From the cell containing the given text, extract its center point as (x, y) coordinate. 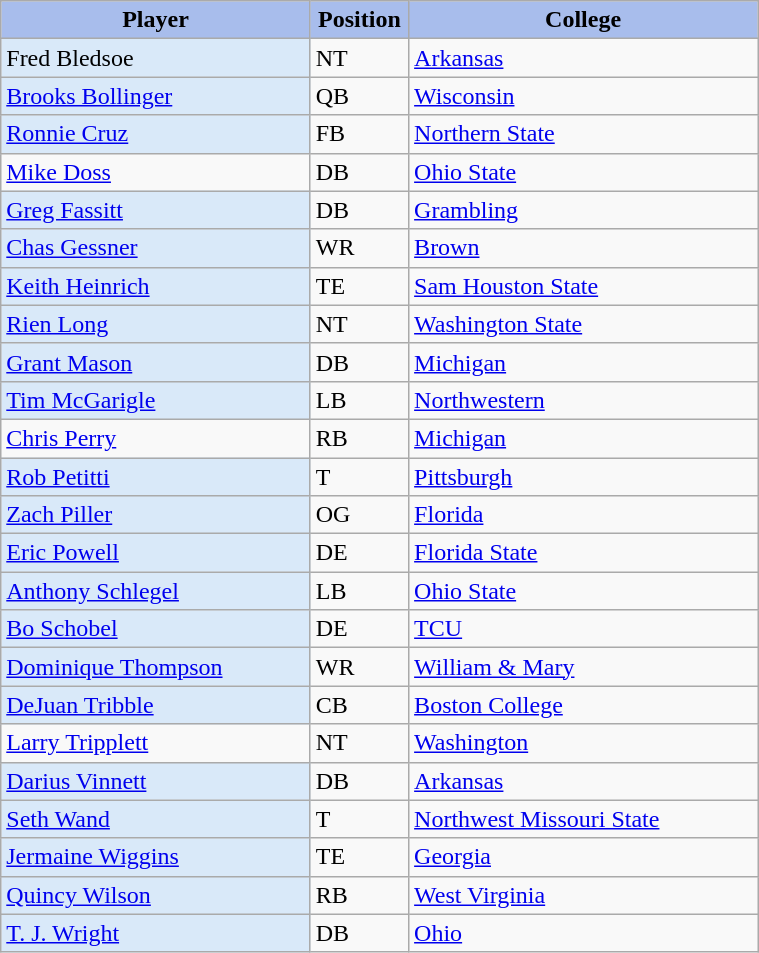
Northwest Missouri State (584, 819)
Florida State (584, 553)
Grant Mason (156, 362)
Boston College (584, 705)
Grambling (584, 210)
Tim McGarigle (156, 400)
Rob Petitti (156, 477)
Chas Gessner (156, 248)
West Virginia (584, 895)
T. J. Wright (156, 933)
Mike Doss (156, 172)
DeJuan Tribble (156, 705)
College (584, 20)
Darius Vinnett (156, 781)
Dominique Thompson (156, 667)
Player (156, 20)
Wisconsin (584, 96)
William & Mary (584, 667)
Northern State (584, 134)
QB (359, 96)
Position (359, 20)
Pittsburgh (584, 477)
Rien Long (156, 324)
Seth Wand (156, 819)
Brown (584, 248)
FB (359, 134)
Keith Heinrich (156, 286)
Quincy Wilson (156, 895)
Northwestern (584, 400)
OG (359, 515)
Ronnie Cruz (156, 134)
TCU (584, 629)
Anthony Schlegel (156, 591)
Brooks Bollinger (156, 96)
Zach Piller (156, 515)
Larry Tripplett (156, 743)
Florida (584, 515)
Ohio (584, 933)
Greg Fassitt (156, 210)
Washington (584, 743)
Chris Perry (156, 438)
Sam Houston State (584, 286)
Washington State (584, 324)
CB (359, 705)
Jermaine Wiggins (156, 857)
Bo Schobel (156, 629)
Georgia (584, 857)
Fred Bledsoe (156, 58)
Eric Powell (156, 553)
